Determine the (X, Y) coordinate at the center of the cell enclosing the given text.  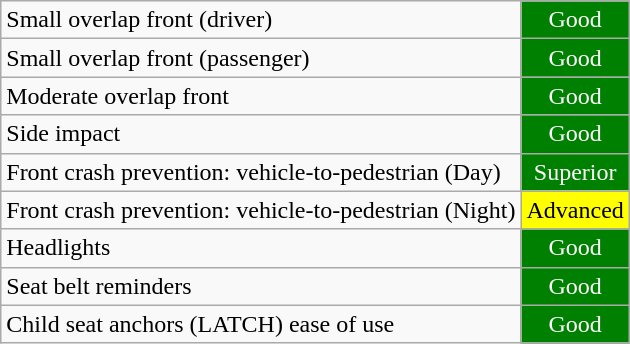
Small overlap front (passenger) (261, 58)
Front crash prevention: vehicle-to-pedestrian (Day) (261, 172)
Small overlap front (driver) (261, 20)
Side impact (261, 134)
Advanced (575, 210)
Moderate overlap front (261, 96)
Child seat anchors (LATCH) ease of use (261, 324)
Seat belt reminders (261, 286)
Headlights (261, 248)
Front crash prevention: vehicle-to-pedestrian (Night) (261, 210)
Superior (575, 172)
